Scan for the cell matching the given text and deliver its [x, y] coordinate at center. 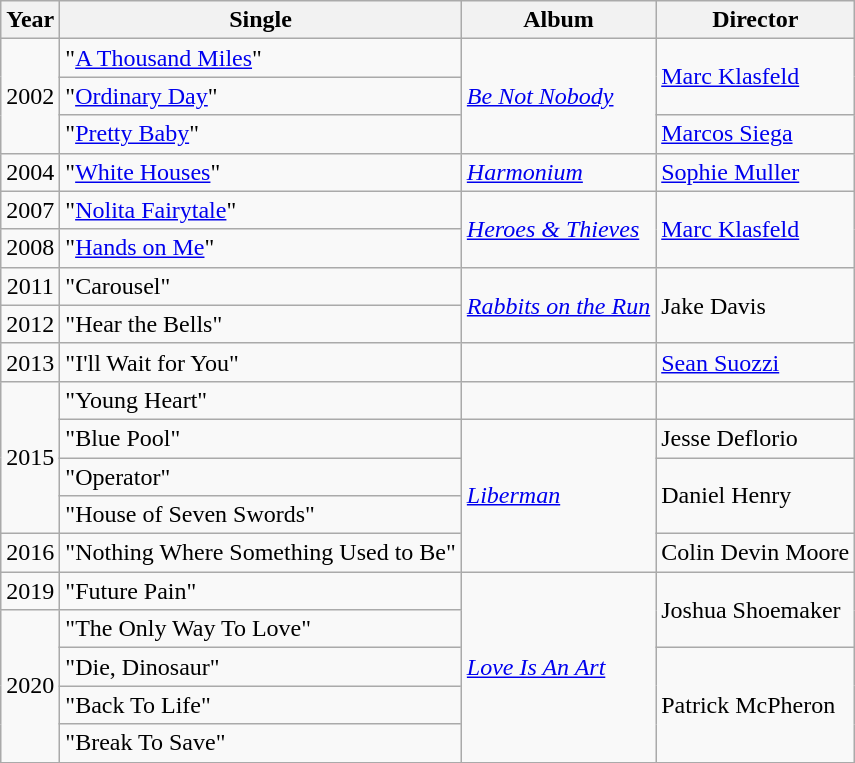
"Operator" [261, 477]
"I'll Wait for You" [261, 362]
Love Is An Art [558, 667]
Marcos Siega [756, 134]
"Back To Life" [261, 705]
"The Only Way To Love" [261, 629]
2013 [30, 362]
"Hands on Me" [261, 248]
"Future Pain" [261, 591]
"Ordinary Day" [261, 96]
"Carousel" [261, 286]
Daniel Henry [756, 496]
"Hear the Bells" [261, 324]
2016 [30, 553]
"Young Heart" [261, 400]
Be Not Nobody [558, 96]
2011 [30, 286]
"Die, Dinosaur" [261, 667]
"Nothing Where Something Used to Be" [261, 553]
2002 [30, 96]
2015 [30, 457]
Colin Devin Moore [756, 553]
Director [756, 20]
2012 [30, 324]
Joshua Shoemaker [756, 610]
2019 [30, 591]
Year [30, 20]
2004 [30, 172]
Patrick McPheron [756, 705]
Heroes & Thieves [558, 229]
"A Thousand Miles" [261, 58]
Jake Davis [756, 305]
"Break To Save" [261, 743]
2020 [30, 686]
"Pretty Baby" [261, 134]
Sophie Muller [756, 172]
Harmonium [558, 172]
"White Houses" [261, 172]
"Blue Pool" [261, 438]
Rabbits on the Run [558, 305]
2007 [30, 210]
Liberman [558, 495]
Jesse Deflorio [756, 438]
Single [261, 20]
Sean Suozzi [756, 362]
"House of Seven Swords" [261, 515]
"Nolita Fairytale" [261, 210]
Album [558, 20]
2008 [30, 248]
